Pinpoint the cell where the given text exists, returning its [x, y] midpoint coordinate. 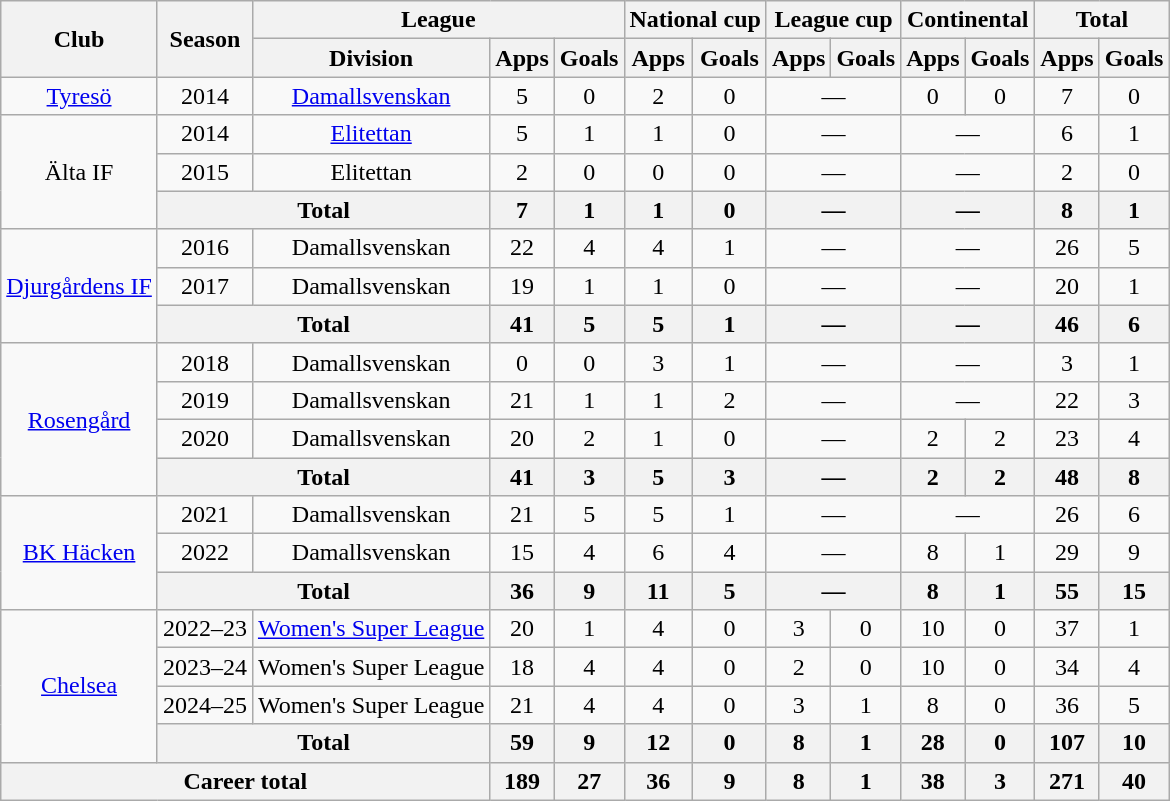
11 [658, 591]
34 [1067, 667]
2015 [204, 172]
2019 [204, 400]
2021 [204, 515]
2022 [204, 553]
BK Häcken [80, 553]
Season [204, 39]
46 [1067, 324]
Division [370, 58]
Djurgårdens IF [80, 286]
Club [80, 39]
Tyresö [80, 96]
28 [933, 743]
2022–23 [204, 629]
League cup [833, 20]
29 [1067, 553]
55 [1067, 591]
59 [522, 743]
271 [1067, 781]
Chelsea [80, 686]
League [438, 20]
27 [589, 781]
2017 [204, 286]
48 [1067, 477]
12 [658, 743]
2023–24 [204, 667]
38 [933, 781]
2018 [204, 362]
2024–25 [204, 705]
Rosengård [80, 419]
Älta IF [80, 172]
37 [1067, 629]
107 [1067, 743]
2020 [204, 438]
19 [522, 286]
Career total [246, 781]
23 [1067, 438]
40 [1134, 781]
National cup [695, 20]
2016 [204, 248]
Continental [968, 20]
189 [522, 781]
18 [522, 667]
